From the cell containing the given text, extract its center point as [x, y] coordinate. 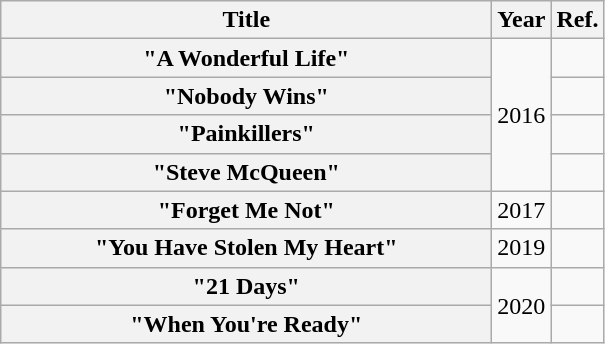
2019 [522, 248]
"You Have Stolen My Heart" [246, 248]
2017 [522, 210]
"When You're Ready" [246, 324]
"Nobody Wins" [246, 96]
Title [246, 20]
2016 [522, 115]
Year [522, 20]
"A Wonderful Life" [246, 58]
"Steve McQueen" [246, 172]
"21 Days" [246, 286]
2020 [522, 305]
"Forget Me Not" [246, 210]
"Painkillers" [246, 134]
Ref. [578, 20]
